Provide the (x, y) coordinate of the cell's center where the given text is located.  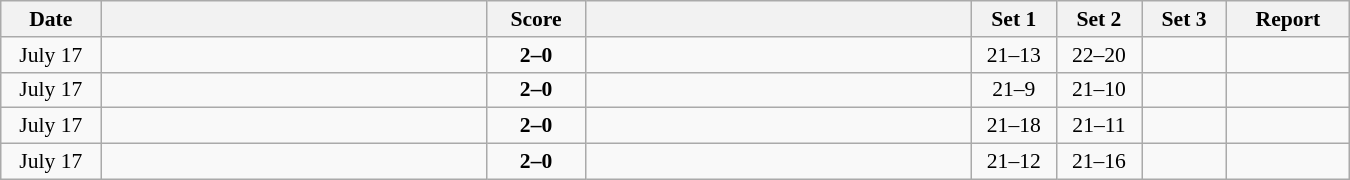
Report (1288, 19)
Date (51, 19)
21–13 (1014, 55)
21–10 (1098, 90)
Set 1 (1014, 19)
21–18 (1014, 126)
21–9 (1014, 90)
21–16 (1098, 162)
21–12 (1014, 162)
Score (536, 19)
Set 2 (1098, 19)
21–11 (1098, 126)
Set 3 (1184, 19)
22–20 (1098, 55)
